Identify which cell holds the provided text, then report its (X, Y) central coordinate. 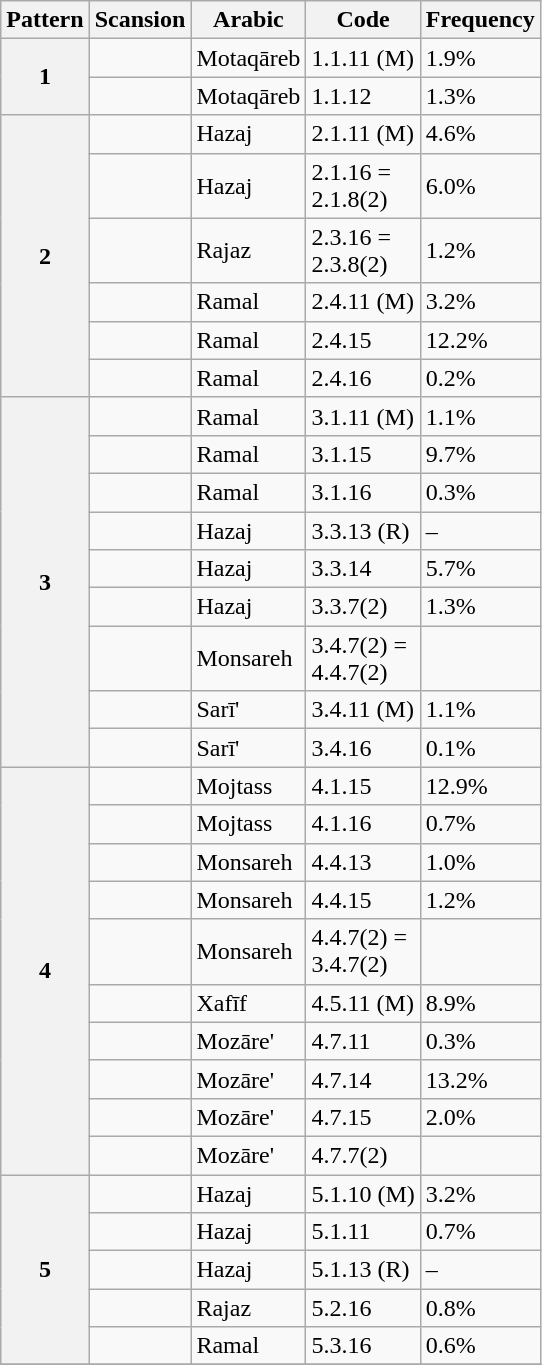
8.9% (480, 1003)
6.0% (480, 186)
2.4.15 (363, 340)
2.3.16 = 2.3.8(2) (363, 250)
4.4.7(2) =3.4.7(2) (363, 952)
12.2% (480, 340)
Pattern (45, 20)
4.4.15 (363, 900)
3.1.11 (M) (363, 416)
1 (45, 77)
1.1.11 (M) (363, 58)
4.7.15 (363, 1117)
0.8% (480, 1308)
0.2% (480, 378)
2.1.16 = 2.1.8(2) (363, 186)
3.4.7(2) = 4.4.7(2) (363, 658)
5.1.10 (M) (363, 1193)
5.1.13 (R) (363, 1270)
12.9% (480, 786)
3.3.14 (363, 569)
1.9% (480, 58)
3.1.15 (363, 454)
1.0% (480, 862)
4.6% (480, 134)
2 (45, 256)
Arabic (248, 20)
4.7.11 (363, 1041)
3.4.11 (M) (363, 710)
4.5.11 (M) (363, 1003)
3.4.16 (363, 748)
5.1.11 (363, 1232)
Frequency (480, 20)
0.1% (480, 748)
9.7% (480, 454)
Code (363, 20)
2.4.16 (363, 378)
3 (45, 582)
3.3.7(2) (363, 607)
4.1.16 (363, 824)
5.3.16 (363, 1346)
0.6% (480, 1346)
13.2% (480, 1079)
2.1.11 (M) (363, 134)
4.4.13 (363, 862)
5.7% (480, 569)
Xafīf (248, 1003)
5.2.16 (363, 1308)
2.4.11 (M) (363, 302)
1.1.12 (363, 96)
4.1.15 (363, 786)
4 (45, 971)
3.3.13 (R) (363, 531)
2.0% (480, 1117)
4.7.7(2) (363, 1155)
3.1.16 (363, 492)
5 (45, 1269)
Scansion (140, 20)
4.7.14 (363, 1079)
